Pinpoint the cell where the given text exists, returning its (X, Y) midpoint coordinate. 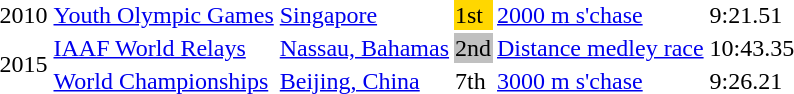
Distance medley race (601, 48)
Nassau, Bahamas (364, 48)
Singapore (364, 15)
2000 m s'chase (601, 15)
1st (474, 15)
Youth Olympic Games (164, 15)
2nd (474, 48)
IAAF World Relays (164, 48)
